Find where the given text appears and provide that cell's center as [x, y] coordinate. 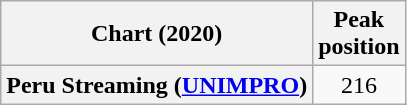
Peru Streaming (UNIMPRO) [157, 85]
Peakposition [359, 34]
Chart (2020) [157, 34]
216 [359, 85]
